Find where the given text appears and provide that cell's center as [x, y] coordinate. 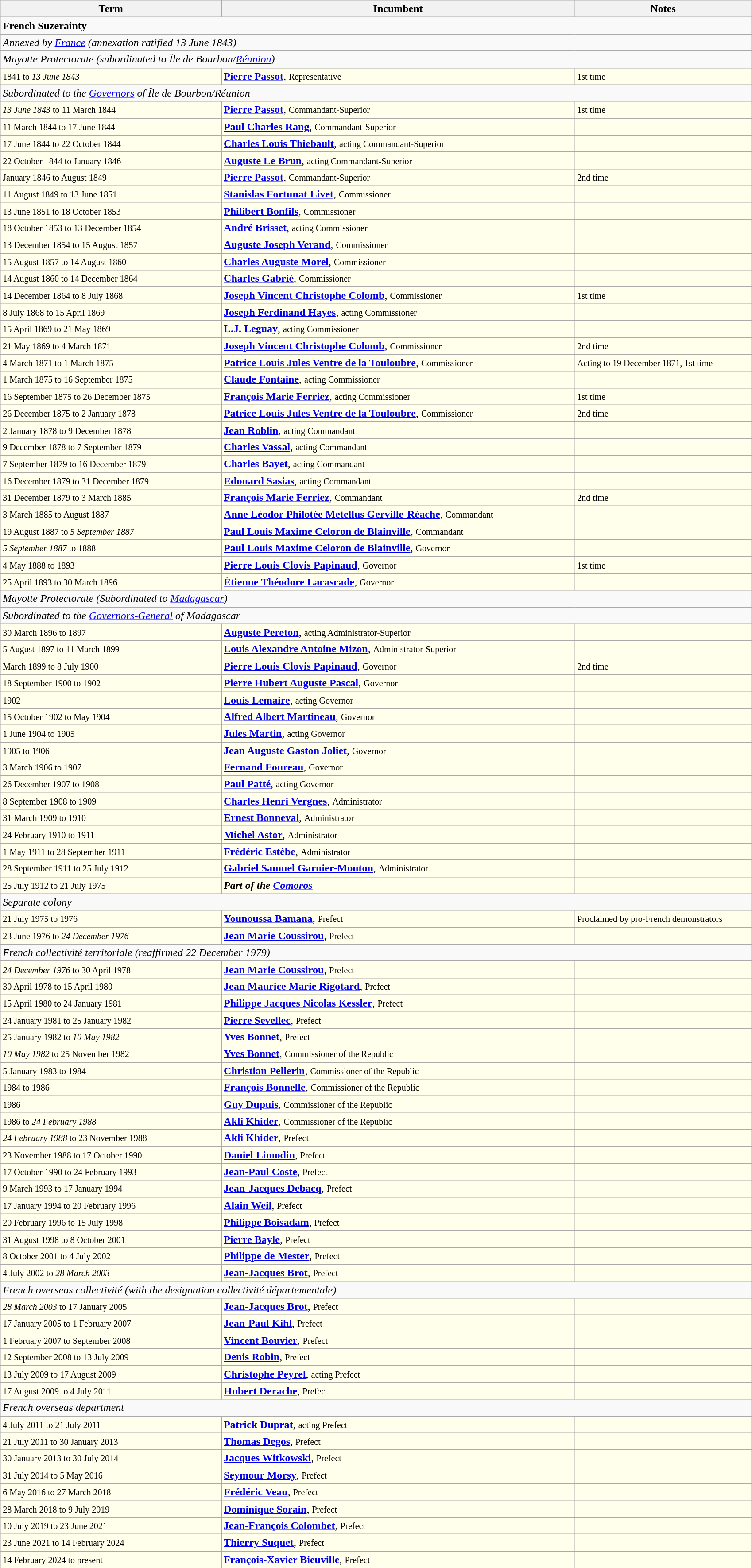
21 May 1869 to 4 March 1871 [111, 346]
Akli Khider, Commissioner of the Republic [398, 1121]
10 May 1982 to 25 November 1982 [111, 1054]
3 March 1906 to 1907 [111, 767]
1 May 1911 to 28 September 1911 [111, 852]
Pierre Bayle, Prefect [398, 1239]
March 1899 to 8 July 1900 [111, 666]
François Marie Ferriez, acting Commissioner [398, 396]
1986 to 24 February 1988 [111, 1121]
Frédéric Estèbe, Administrator [398, 852]
Thierry Suquet, Prefect [398, 1542]
Auguste Joseph Verand, Commissioner [398, 245]
Claude Fontaine, acting Commissioner [398, 379]
L.J. Leguay, acting Commissioner [398, 329]
14 December 1864 to 8 July 1868 [111, 295]
25 April 1893 to 30 March 1896 [111, 582]
30 April 1978 to 15 April 1980 [111, 986]
13 June 1843 to 11 March 1844 [111, 110]
Philibert Bonfils, Commissioner [398, 211]
10 July 2019 to 23 June 2021 [111, 1525]
Part of the Comoros [398, 885]
4 July 2011 to 21 July 2011 [111, 1425]
12 September 2008 to 13 July 2009 [111, 1357]
Yves Bonnet, Prefect [398, 1037]
23 November 1988 to 17 October 1990 [111, 1155]
Paul Charles Rang, Commandant-Superior [398, 127]
17 June 1844 to 22 October 1844 [111, 143]
17 January 2005 to 1 February 2007 [111, 1324]
Charles Bayet, acting Commandant [398, 464]
1 March 1875 to 16 September 1875 [111, 379]
Annexed by France (annexation ratified 13 June 1843) [376, 43]
Joseph Ferdinand Hayes, acting Commissioner [398, 312]
23 June 1976 to 24 December 1976 [111, 936]
Jean Roblin, acting Commandant [398, 430]
Pierre Sevellec, Prefect [398, 1020]
26 December 1907 to 1908 [111, 784]
16 December 1879 to 31 December 1879 [111, 480]
18 September 1900 to 1902 [111, 683]
Paul Louis Maxime Celoron de Blainville, Commandant [398, 531]
7 September 1879 to 16 December 1879 [111, 464]
Patrick Duprat, acting Prefect [398, 1425]
28 March 2003 to 17 January 2005 [111, 1307]
16 September 1875 to 26 December 1875 [111, 396]
January 1846 to August 1849 [111, 177]
4 March 1871 to 1 March 1875 [111, 363]
Jules Martin, acting Governor [398, 733]
13 December 1854 to 15 August 1857 [111, 245]
15 April 1869 to 21 May 1869 [111, 329]
24 December 1976 to 30 April 1978 [111, 969]
17 October 1990 to 24 February 1993 [111, 1172]
8 July 1868 to 15 April 1869 [111, 312]
Louis Lemaire, acting Governor [398, 700]
21 July 1975 to 1976 [111, 919]
1984 to 1986 [111, 1088]
Edouard Sasias, acting Commandant [398, 480]
Jean-Paul Kihl, Prefect [398, 1324]
Philippe Boisadam, Prefect [398, 1222]
Guy Dupuis, Commissioner of the Republic [398, 1104]
30 March 1896 to 1897 [111, 632]
15 October 1902 to May 1904 [111, 716]
Jean Maurice Marie Rigotard, Prefect [398, 986]
17 August 2009 to 4 July 2011 [111, 1391]
3 March 1885 to August 1887 [111, 515]
Charles Auguste Morel, Commissioner [398, 262]
Charles Vassal, acting Commandant [398, 447]
4 May 1888 to 1893 [111, 565]
Seymour Morsy, Prefect [398, 1475]
Christian Pellerin, Commissioner of the Republic [398, 1071]
21 July 2011 to 30 January 2013 [111, 1441]
Frédéric Veau, Prefect [398, 1492]
Louis Alexandre Antoine Mizon, Administrator-Superior [398, 649]
31 August 1998 to 8 October 2001 [111, 1239]
Christophe Peyrel, acting Prefect [398, 1374]
4 July 2002 to 28 March 2003 [111, 1273]
Acting to 19 December 1871, 1st time [663, 363]
Jean Auguste Gaston Joliet, Governor [398, 751]
11 August 1849 to 13 June 1851 [111, 194]
6 May 2016 to 27 March 2018 [111, 1492]
French collectivité territoriale (reaffirmed 22 December 1979) [376, 952]
23 June 2021 to 14 February 2024 [111, 1542]
Denis Robin, Prefect [398, 1357]
Philippe de Mester, Prefect [398, 1256]
5 January 1983 to 1984 [111, 1071]
François Marie Ferriez, Commandant [398, 498]
Jacques Witkowski, Prefect [398, 1458]
Alfred Albert Martineau, Governor [398, 716]
1902 [111, 700]
Proclaimed by pro-French demonstrators [663, 919]
Auguste Pereton, acting Administrator-Superior [398, 632]
17 January 1994 to 20 February 1996 [111, 1205]
Stanislas Fortunat Livet, Commissioner [398, 194]
Fernand Foureau, Governor [398, 767]
8 September 1908 to 1909 [111, 801]
8 October 2001 to 4 July 2002 [111, 1256]
9 December 1878 to 7 September 1879 [111, 447]
26 December 1875 to 2 January 1878 [111, 413]
Étienne Théodore Lacascade, Governor [398, 582]
1841 to 13 June 1843 [111, 76]
15 April 1980 to 24 January 1981 [111, 1003]
Anne Léodor Philotée Metellus Gerville-Réache, Commandant [398, 515]
28 September 1911 to 25 July 1912 [111, 868]
18 October 1853 to 13 December 1854 [111, 228]
Daniel Limodin, Prefect [398, 1155]
30 January 2013 to 30 July 2014 [111, 1458]
Subordinated to the Governors of Île de Bourbon/Réunion [376, 93]
Akli Khider, Prefect [398, 1138]
11 March 1844 to 17 June 1844 [111, 127]
5 September 1887 to 1888 [111, 548]
Philippe Jacques Nicolas Kessler, Prefect [398, 1003]
Jean-François Colombet, Prefect [398, 1525]
Charles Louis Thiebault, acting Commandant-Superior [398, 143]
31 March 1909 to 1910 [111, 818]
Term [111, 9]
5 August 1897 to 11 March 1899 [111, 649]
Yves Bonnet, Commissioner of the Republic [398, 1054]
Separate colony [376, 902]
31 December 1879 to 3 March 1885 [111, 498]
31 July 2014 to 5 May 2016 [111, 1475]
1 February 2007 to September 2008 [111, 1340]
Jean-Paul Coste, Prefect [398, 1172]
Gabriel Samuel Garnier-Mouton, Administrator [398, 868]
Jean-Jacques Debacq, Prefect [398, 1189]
1905 to 1906 [111, 751]
24 January 1981 to 25 January 1982 [111, 1020]
25 January 1982 to 10 May 1982 [111, 1037]
Paul Louis Maxime Celoron de Blainville, Governor [398, 548]
9 March 1993 to 17 January 1994 [111, 1189]
François Bonnelle, Commissioner of the Republic [398, 1088]
Auguste Le Brun, acting Commandant-Superior [398, 160]
1 June 1904 to 1905 [111, 733]
Thomas Degos, Prefect [398, 1441]
Charles Henri Vergnes, Administrator [398, 801]
22 October 1844 to January 1846 [111, 160]
2 January 1878 to 9 December 1878 [111, 430]
French overseas department [376, 1408]
Mayotte Protectorate (subordinated to Île de Bourbon/Réunion) [376, 59]
1986 [111, 1104]
24 February 1988 to 23 November 1988 [111, 1138]
20 February 1996 to 15 July 1998 [111, 1222]
14 August 1860 to 14 December 1864 [111, 279]
15 August 1857 to 14 August 1860 [111, 262]
French Suzerainty [376, 26]
Notes [663, 9]
Subordinated to the Governors-General of Madagascar [376, 616]
Paul Patté, acting Governor [398, 784]
André Brisset, acting Commissioner [398, 228]
Pierre Hubert Auguste Pascal, Governor [398, 683]
Pierre Passot, Representative [398, 76]
13 June 1851 to 18 October 1853 [111, 211]
28 March 2018 to 9 July 2019 [111, 1509]
Hubert Derache, Prefect [398, 1391]
Alain Weil, Prefect [398, 1205]
Dominique Sorain, Prefect [398, 1509]
Incumbent [398, 9]
14 February 2024 to present [111, 1559]
François-Xavier Bieuville, Prefect [398, 1559]
Mayotte Protectorate (Subordinated to Madagascar) [376, 599]
Charles Gabrié, Commissioner [398, 279]
25 July 1912 to 21 July 1975 [111, 885]
Younoussa Bamana, Prefect [398, 919]
24 February 1910 to 1911 [111, 835]
13 July 2009 to 17 August 2009 [111, 1374]
19 August 1887 to 5 September 1887 [111, 531]
Vincent Bouvier, Prefect [398, 1340]
Michel Astor, Administrator [398, 835]
French overseas collectivité (with the designation collectivité départementale) [376, 1290]
Ernest Bonneval, Administrator [398, 818]
